From the cell containing the given text, extract its center point as [x, y] coordinate. 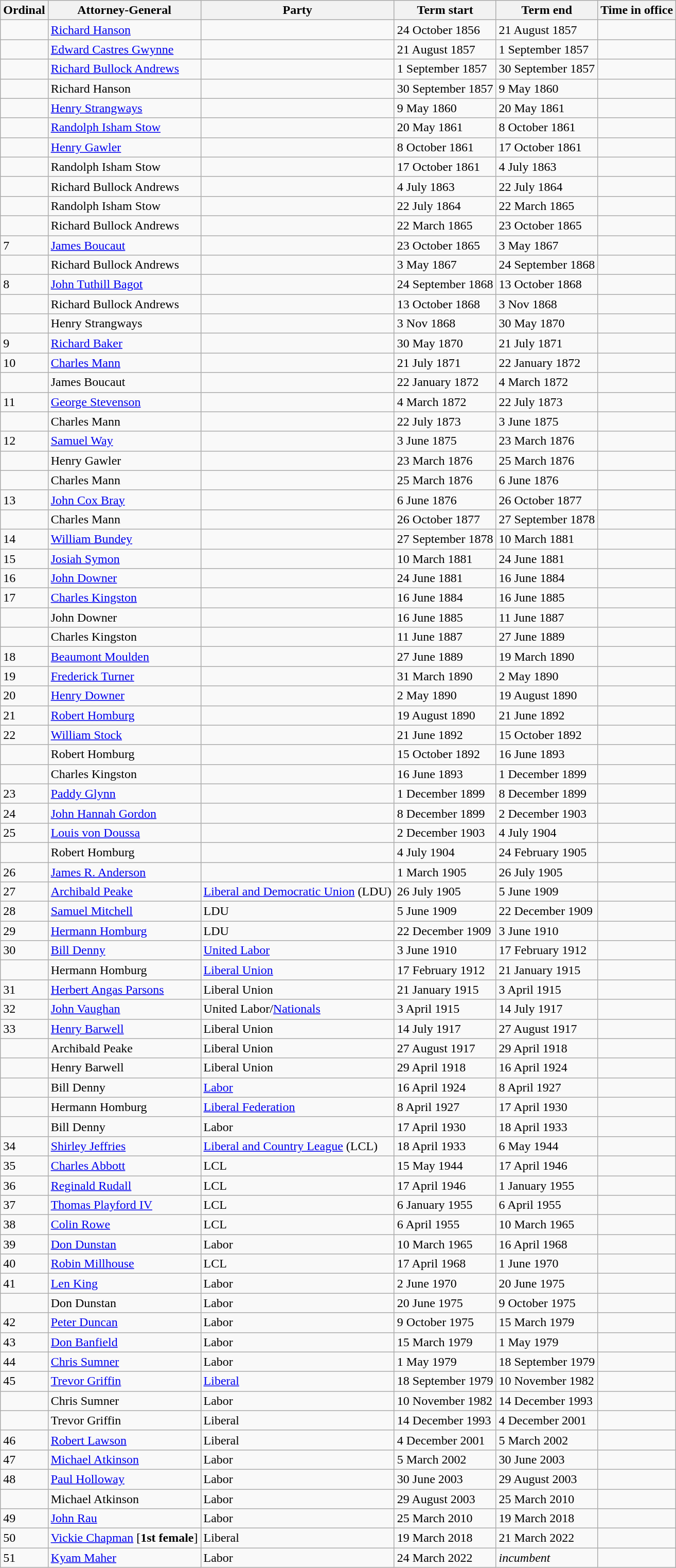
6 January 1955 [445, 1205]
Vickie Chapman [1st female] [124, 1538]
15 May 1944 [445, 1166]
47 [24, 1459]
Colin Rowe [124, 1225]
14 [24, 539]
49 [24, 1519]
17 April 1968 [445, 1264]
39 [24, 1244]
26 [24, 872]
40 [24, 1264]
34 [24, 1146]
18 [24, 657]
Kyam Maher [124, 1558]
24 February 1905 [547, 852]
50 [24, 1538]
Charles Abbott [124, 1166]
12 [24, 441]
1 January 1955 [547, 1185]
Robin Millhouse [124, 1264]
13 [24, 500]
Don Banfield [124, 1342]
9 [24, 343]
42 [24, 1323]
Shirley Jeffries [124, 1146]
15 [24, 558]
24 October 1856 [445, 30]
William Bundey [124, 539]
John Vaughan [124, 1009]
33 [24, 1029]
21 March 2022 [547, 1538]
United Labor [297, 950]
Frederick Turner [124, 676]
41 [24, 1283]
Beaumont Moulden [124, 657]
32 [24, 1009]
Liberal and Country League (LCL) [297, 1146]
Reginald Rudall [124, 1185]
31 March 1890 [445, 676]
20 [24, 696]
Liberal and Democratic Union (LDU) [297, 892]
Robert Lawson [124, 1440]
21 [24, 715]
24 March 2022 [445, 1558]
John Tuthill Bagot [124, 285]
United Labor/Nationals [297, 1009]
38 [24, 1225]
36 [24, 1185]
22 [24, 735]
incumbent [547, 1558]
Edward Castres Gwynne [124, 49]
George Stevenson [124, 402]
16 April 1968 [547, 1244]
Paddy Glynn [124, 794]
Ordinal [24, 10]
45 [24, 1381]
Term start [445, 10]
23 [24, 794]
31 [24, 990]
Samuel Mitchell [124, 911]
28 [24, 911]
Term end [547, 10]
17 [24, 598]
6 May 1944 [547, 1146]
Time in office [637, 10]
7 [24, 245]
Thomas Playford IV [124, 1205]
24 [24, 813]
James R. Anderson [124, 872]
Josiah Symon [124, 558]
51 [24, 1558]
19 March 1890 [547, 657]
2 June 1970 [445, 1283]
John Hannah Gordon [124, 813]
19 [24, 676]
William Stock [124, 735]
11 [24, 402]
43 [24, 1342]
10 [24, 363]
Paul Holloway [124, 1479]
Henry Downer [124, 696]
1 June 1970 [547, 1264]
37 [24, 1205]
Len King [124, 1283]
Herbert Angas Parsons [124, 990]
Party [297, 10]
Samuel Way [124, 441]
John Rau [124, 1519]
29 [24, 931]
44 [24, 1362]
48 [24, 1479]
25 [24, 833]
1 March 1905 [445, 872]
John Cox Bray [124, 500]
16 [24, 578]
46 [24, 1440]
Louis von Doussa [124, 833]
Peter Duncan [124, 1323]
27 [24, 892]
Attorney-General [124, 10]
Liberal Federation [297, 1107]
30 [24, 950]
35 [24, 1166]
Richard Baker [124, 343]
8 [24, 285]
